Capture the cell that displays the provided text and extract its [x, y] central coordinate. 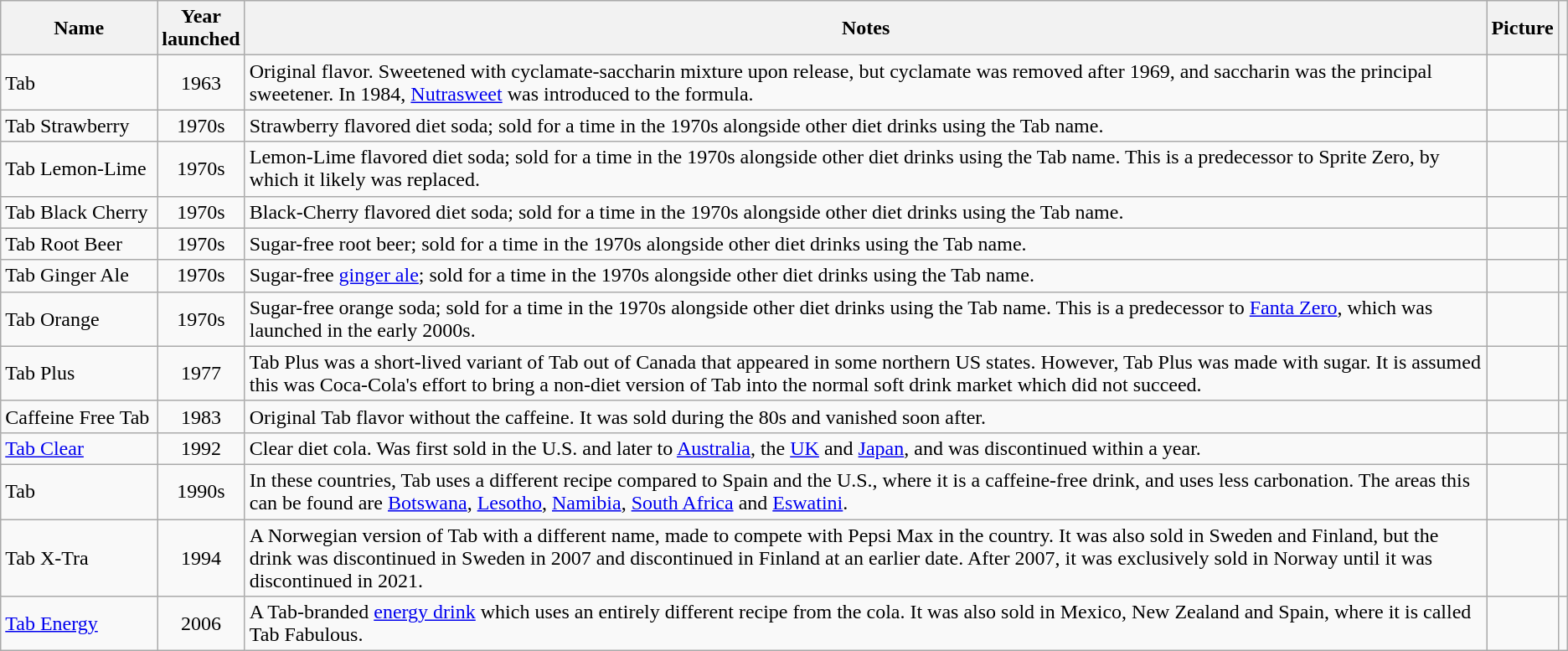
Clear diet cola. Was first sold in the U.S. and later to Australia, the UK and Japan, and was discontinued within a year. [866, 448]
Tab Orange [79, 318]
Notes [866, 28]
1994 [201, 558]
Sugar-free root beer; sold for a time in the 1970s alongside other diet drinks using the Tab name. [866, 244]
1983 [201, 416]
Strawberry flavored diet soda; sold for a time in the 1970s alongside other diet drinks using the Tab name. [866, 126]
Tab Plus [79, 374]
Tab Root Beer [79, 244]
1963 [201, 82]
Original Tab flavor without the caffeine. It was sold during the 80s and vanished soon after. [866, 416]
Name [79, 28]
Tab Lemon-Lime [79, 169]
Tab Energy [79, 623]
Tab Ginger Ale [79, 276]
Tab Strawberry [79, 126]
Yearlaunched [201, 28]
Tab Clear [79, 448]
1992 [201, 448]
Tab Black Cherry [79, 212]
Picture [1523, 28]
Black-Cherry flavored diet soda; sold for a time in the 1970s alongside other diet drinks using the Tab name. [866, 212]
1977 [201, 374]
1990s [201, 491]
Caffeine Free Tab [79, 416]
Tab X-Tra [79, 558]
2006 [201, 623]
Sugar-free ginger ale; sold for a time in the 1970s alongside other diet drinks using the Tab name. [866, 276]
